Locate the cell with the specified text and output its (x, y) center coordinate. 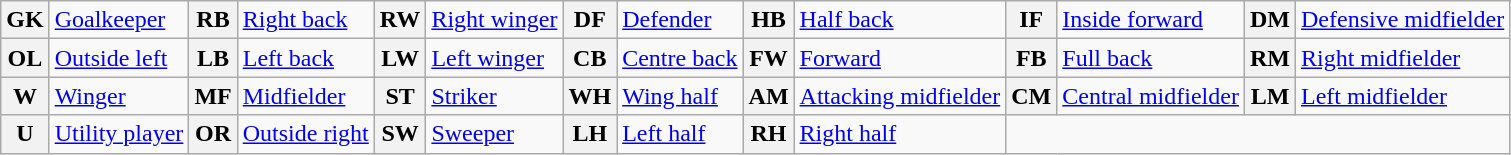
Sweeper (494, 134)
RH (768, 134)
Left winger (494, 58)
MF (213, 96)
Midfielder (306, 96)
WH (590, 96)
RB (213, 20)
OL (25, 58)
DM (1270, 20)
Inside forward (1151, 20)
Full back (1151, 58)
CB (590, 58)
Forward (900, 58)
IF (1032, 20)
Defender (680, 20)
Central midfielder (1151, 96)
LM (1270, 96)
Wing half (680, 96)
Left midfielder (1402, 96)
HB (768, 20)
Left half (680, 134)
LB (213, 58)
DF (590, 20)
Goalkeeper (119, 20)
ST (400, 96)
LH (590, 134)
Attacking midfielder (900, 96)
Outside left (119, 58)
U (25, 134)
FW (768, 58)
RW (400, 20)
Outside right (306, 134)
CM (1032, 96)
Utility player (119, 134)
Right winger (494, 20)
RM (1270, 58)
Right back (306, 20)
Half back (900, 20)
Centre back (680, 58)
AM (768, 96)
GK (25, 20)
Left back (306, 58)
LW (400, 58)
Right midfielder (1402, 58)
OR (213, 134)
Defensive midfielder (1402, 20)
Striker (494, 96)
Winger (119, 96)
SW (400, 134)
FB (1032, 58)
W (25, 96)
Right half (900, 134)
